Provide the [x, y] coordinate of the cell's center where the given text is located.  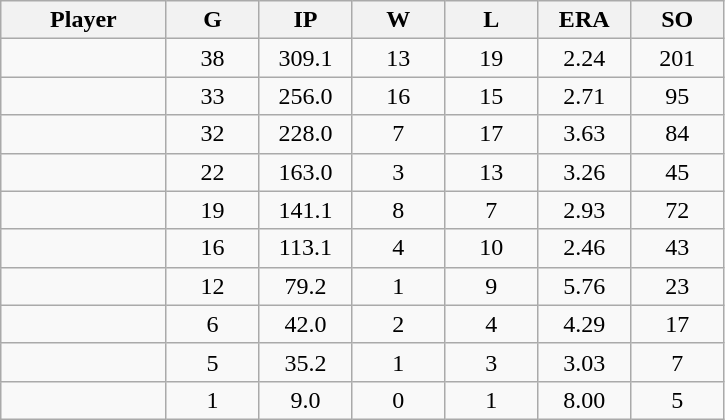
L [492, 20]
95 [678, 96]
42.0 [306, 324]
163.0 [306, 172]
6 [212, 324]
113.1 [306, 248]
201 [678, 58]
15 [492, 96]
8.00 [584, 400]
141.1 [306, 210]
12 [212, 286]
0 [398, 400]
256.0 [306, 96]
2 [398, 324]
9 [492, 286]
2.71 [584, 96]
45 [678, 172]
84 [678, 134]
8 [398, 210]
3.26 [584, 172]
W [398, 20]
3.03 [584, 362]
2.93 [584, 210]
2.24 [584, 58]
23 [678, 286]
3.63 [584, 134]
2.46 [584, 248]
SO [678, 20]
IP [306, 20]
32 [212, 134]
79.2 [306, 286]
72 [678, 210]
228.0 [306, 134]
9.0 [306, 400]
33 [212, 96]
G [212, 20]
ERA [584, 20]
4.29 [584, 324]
43 [678, 248]
38 [212, 58]
5.76 [584, 286]
35.2 [306, 362]
22 [212, 172]
10 [492, 248]
Player [84, 20]
309.1 [306, 58]
